Return (X, Y) of the center of cell containing provided text 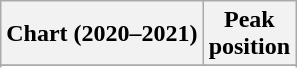
Peakposition (249, 34)
Chart (2020–2021) (102, 34)
